Provide the [x, y] coordinate of the cell's center where the given text is located.  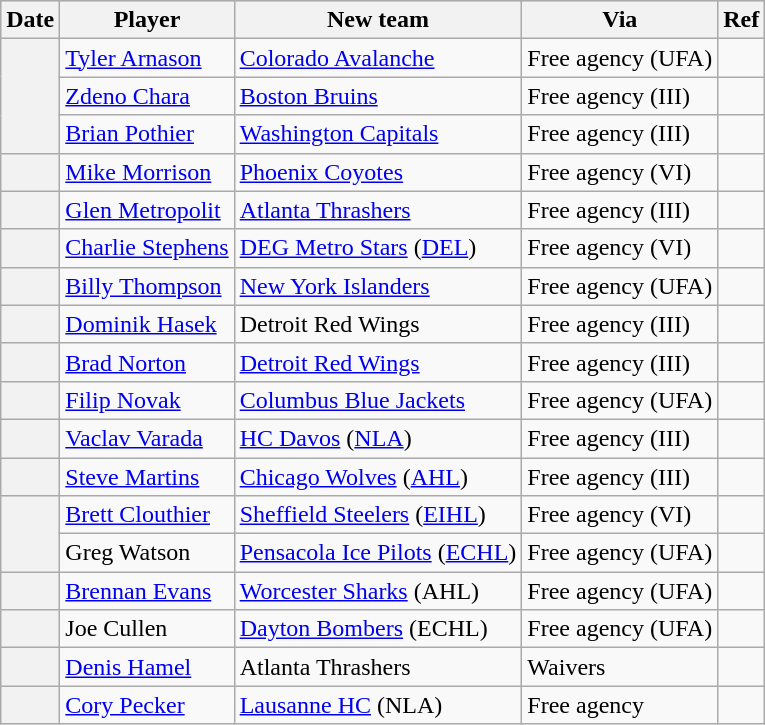
Glen Metropolit [147, 210]
Cory Pecker [147, 705]
Chicago Wolves (AHL) [378, 477]
HC Davos (NLA) [378, 438]
Tyler Arnason [147, 58]
New team [378, 20]
Player [147, 20]
Greg Watson [147, 553]
Filip Novak [147, 400]
Sheffield Steelers (EIHL) [378, 515]
Worcester Sharks (AHL) [378, 591]
Colorado Avalanche [378, 58]
Steve Martins [147, 477]
Zdeno Chara [147, 96]
Denis Hamel [147, 667]
New York Islanders [378, 286]
Brad Norton [147, 362]
Washington Capitals [378, 134]
Columbus Blue Jackets [378, 400]
Free agency [620, 705]
Brian Pothier [147, 134]
Brennan Evans [147, 591]
Date [30, 20]
Charlie Stephens [147, 248]
Vaclav Varada [147, 438]
DEG Metro Stars (DEL) [378, 248]
Via [620, 20]
Joe Cullen [147, 629]
Pensacola Ice Pilots (ECHL) [378, 553]
Brett Clouthier [147, 515]
Dayton Bombers (ECHL) [378, 629]
Mike Morrison [147, 172]
Lausanne HC (NLA) [378, 705]
Dominik Hasek [147, 324]
Boston Bruins [378, 96]
Waivers [620, 667]
Billy Thompson [147, 286]
Ref [742, 20]
Phoenix Coyotes [378, 172]
